Scan for the cell matching the given text and deliver its [X, Y] coordinate at center. 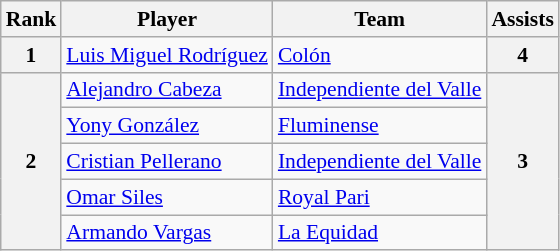
3 [522, 161]
Rank [32, 19]
2 [32, 161]
4 [522, 55]
Yony González [167, 126]
Omar Siles [167, 197]
Team [380, 19]
Royal Pari [380, 197]
Armando Vargas [167, 233]
Cristian Pellerano [167, 162]
Alejandro Cabeza [167, 90]
Luis Miguel Rodríguez [167, 55]
Assists [522, 19]
La Equidad [380, 233]
Player [167, 19]
Fluminense [380, 126]
1 [32, 55]
Colón [380, 55]
